Locate the cell with the specified text and output its (x, y) center coordinate. 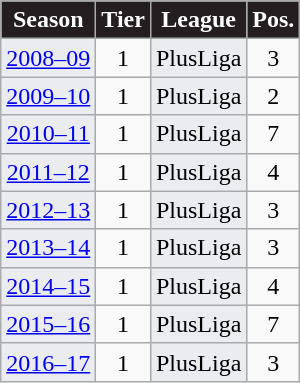
Pos. (274, 20)
2010–11 (48, 134)
Season (48, 20)
2012–13 (48, 210)
2015–16 (48, 324)
2016–17 (48, 362)
2008–09 (48, 58)
2011–12 (48, 172)
2009–10 (48, 96)
2013–14 (48, 248)
Tier (124, 20)
2 (274, 96)
League (198, 20)
2014–15 (48, 286)
